Return the [X, Y] coordinate for the center point of the cell that contains the specified text.  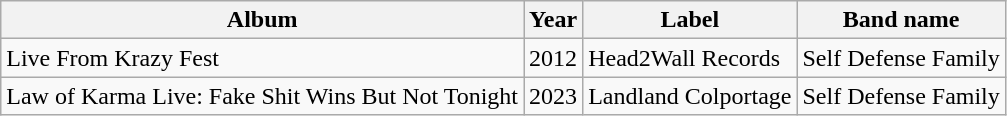
Live From Krazy Fest [262, 58]
Year [554, 20]
2012 [554, 58]
2023 [554, 96]
Landland Colportage [690, 96]
Album [262, 20]
Band name [901, 20]
Head2Wall Records [690, 58]
Law of Karma Live: Fake Shit Wins But Not Tonight [262, 96]
Label [690, 20]
